Search for the cell housing the specified text and yield its (x, y) center coordinate. 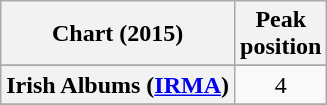
Chart (2015) (118, 34)
4 (281, 85)
Peakposition (281, 34)
Irish Albums (IRMA) (118, 85)
